Scan for the cell matching the given text and deliver its (x, y) coordinate at center. 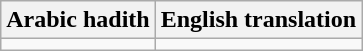
Arabic hadith (78, 20)
English translation (258, 20)
